Extract the (X, Y) coordinate from the center of the cell holding the provided text.  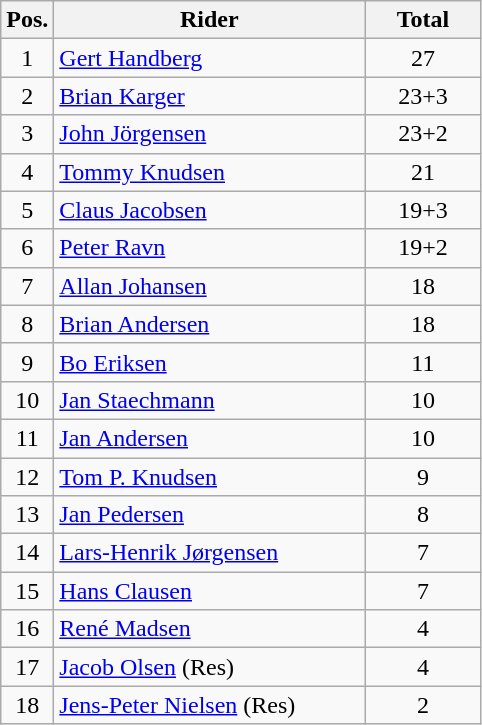
3 (28, 134)
René Madsen (210, 629)
17 (28, 667)
13 (28, 515)
12 (28, 477)
6 (28, 248)
5 (28, 210)
Jan Andersen (210, 438)
14 (28, 553)
Jan Staechmann (210, 400)
19+3 (423, 210)
Bo Eriksen (210, 362)
Rider (210, 20)
19+2 (423, 248)
Gert Handberg (210, 58)
Brian Andersen (210, 324)
Brian Karger (210, 96)
27 (423, 58)
Pos. (28, 20)
Total (423, 20)
Jan Pedersen (210, 515)
Tommy Knudsen (210, 172)
Lars-Henrik Jørgensen (210, 553)
John Jörgensen (210, 134)
23+2 (423, 134)
Hans Clausen (210, 591)
Allan Johansen (210, 286)
21 (423, 172)
Jacob Olsen (Res) (210, 667)
Claus Jacobsen (210, 210)
Jens-Peter Nielsen (Res) (210, 705)
Peter Ravn (210, 248)
15 (28, 591)
1 (28, 58)
23+3 (423, 96)
Tom P. Knudsen (210, 477)
16 (28, 629)
